Return [x, y] of the center of cell containing provided text 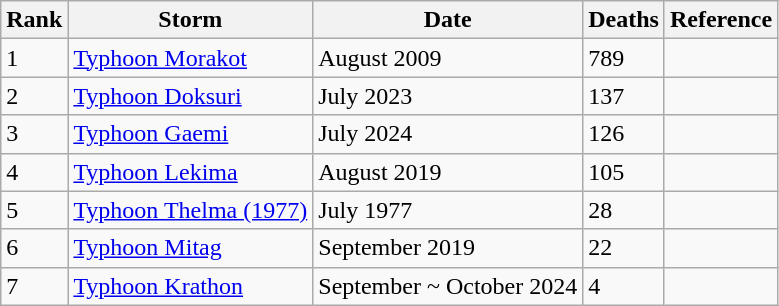
Storm [190, 20]
2 [34, 96]
28 [624, 210]
Typhoon Morakot [190, 58]
789 [624, 58]
126 [624, 134]
September ~ October 2024 [448, 286]
Date [448, 20]
Typhoon Gaemi [190, 134]
Typhoon Doksuri [190, 96]
105 [624, 172]
Typhoon Krathon [190, 286]
3 [34, 134]
July 2024 [448, 134]
August 2019 [448, 172]
July 2023 [448, 96]
September 2019 [448, 248]
7 [34, 286]
July 1977 [448, 210]
5 [34, 210]
August 2009 [448, 58]
Rank [34, 20]
Typhoon Mitag [190, 248]
137 [624, 96]
Typhoon Lekima [190, 172]
Deaths [624, 20]
22 [624, 248]
Typhoon Thelma (1977) [190, 210]
1 [34, 58]
Reference [720, 20]
6 [34, 248]
